Return (X, Y) of the center of cell containing provided text 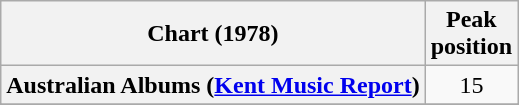
Chart (1978) (213, 34)
Peak position (471, 34)
Australian Albums (Kent Music Report) (213, 85)
15 (471, 85)
